Output the [X, Y] coordinate of the center of the cell containing the given text.  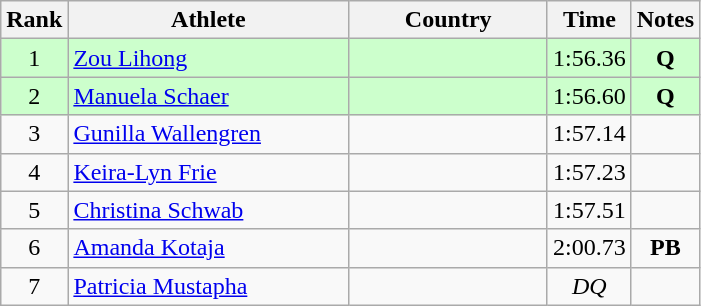
Patricia Mustapha [208, 286]
6 [34, 248]
Time [589, 20]
Athlete [208, 20]
2 [34, 96]
Country [448, 20]
1:57.14 [589, 134]
DQ [589, 286]
7 [34, 286]
PB [665, 248]
1 [34, 58]
5 [34, 210]
Amanda Kotaja [208, 248]
1:57.51 [589, 210]
Christina Schwab [208, 210]
4 [34, 172]
Keira-Lyn Frie [208, 172]
3 [34, 134]
Gunilla Wallengren [208, 134]
1:56.60 [589, 96]
Rank [34, 20]
Notes [665, 20]
Zou Lihong [208, 58]
1:56.36 [589, 58]
2:00.73 [589, 248]
Manuela Schaer [208, 96]
1:57.23 [589, 172]
